Detect which cell encompasses the target text, then output its (X, Y) center coordinate. 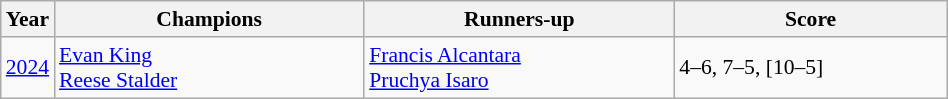
Year (28, 19)
2024 (28, 68)
Score (810, 19)
Runners-up (519, 19)
Evan King Reese Stalder (209, 68)
Champions (209, 19)
Francis Alcantara Pruchya Isaro (519, 68)
4–6, 7–5, [10–5] (810, 68)
